Capture the cell that displays the provided text and extract its (x, y) central coordinate. 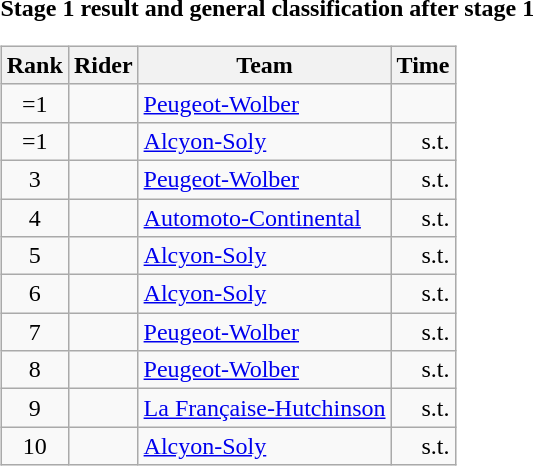
Time (423, 65)
4 (34, 217)
Automoto-Continental (264, 217)
6 (34, 294)
Team (264, 65)
8 (34, 370)
9 (34, 408)
La Française-Hutchinson (264, 408)
Rider (103, 65)
3 (34, 179)
10 (34, 446)
5 (34, 256)
Rank (34, 65)
7 (34, 332)
